Output the [x, y] coordinate of the center of the cell containing the given text.  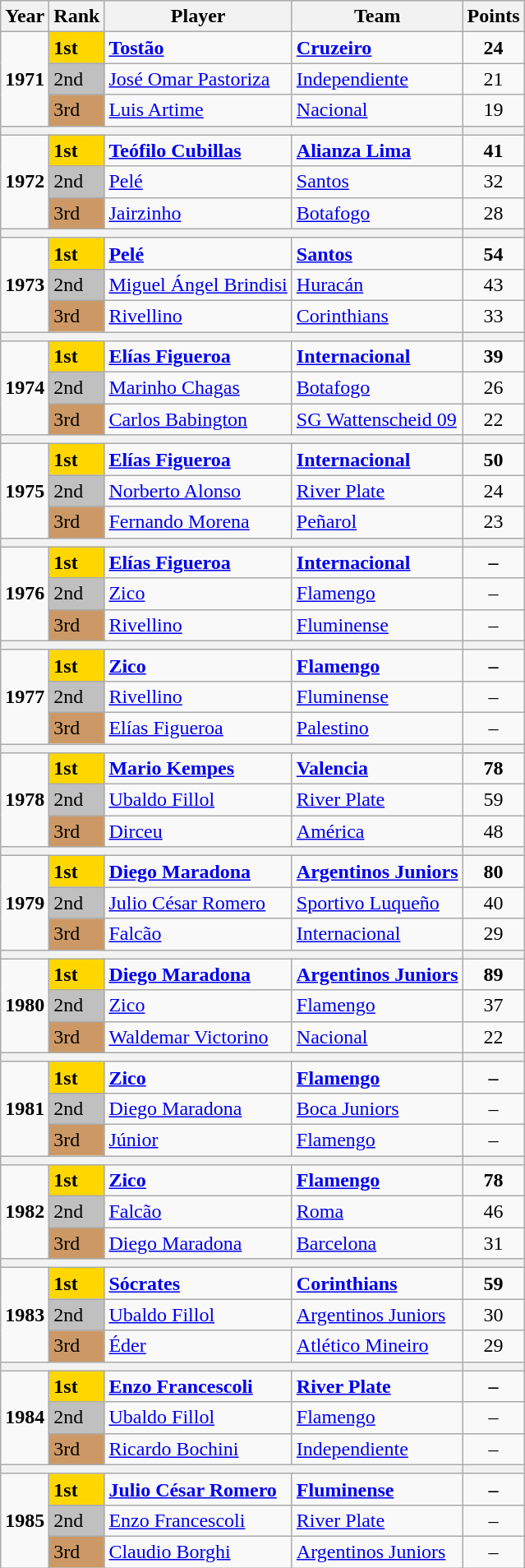
Carlos Babington [198, 419]
54 [493, 253]
Sportivo Luqueño [377, 903]
Cruzeiro [377, 48]
Dirceu [198, 831]
1974 [25, 388]
1973 [25, 284]
41 [493, 150]
80 [493, 872]
32 [493, 182]
1971 [25, 79]
40 [493, 903]
1980 [25, 1006]
1979 [25, 903]
1976 [25, 594]
37 [493, 1006]
Roma [377, 1212]
SG Wattenscheid 09 [377, 419]
Alianza Lima [377, 150]
José Omar Pastoriza [198, 79]
Teófilo Cubillas [198, 150]
Player [198, 16]
1975 [25, 491]
31 [493, 1243]
Jairzinho [198, 213]
43 [493, 284]
48 [493, 831]
Claudio Borghi [198, 1552]
1977 [25, 696]
1982 [25, 1212]
Atlético Mineiro [377, 1346]
Ricardo Bochini [198, 1449]
América [377, 831]
Valencia [377, 769]
1981 [25, 1108]
Points [493, 16]
46 [493, 1212]
Marinho Chagas [198, 388]
19 [493, 110]
33 [493, 316]
Year [25, 16]
Tostão [198, 48]
39 [493, 357]
Miguel Ángel Brindisi [198, 284]
Mario Kempes [198, 769]
Waldemar Victorino [198, 1037]
Team [377, 16]
30 [493, 1315]
Barcelona [377, 1243]
28 [493, 213]
Júnior [198, 1140]
Luis Artime [198, 110]
1984 [25, 1418]
Boca Juniors [377, 1108]
Norberto Alonso [198, 491]
Fernando Morena [198, 522]
Huracán [377, 284]
1983 [25, 1315]
1985 [25, 1520]
1972 [25, 182]
23 [493, 522]
Peñarol [377, 522]
89 [493, 974]
50 [493, 460]
1978 [25, 800]
21 [493, 79]
Sócrates [198, 1284]
Éder [198, 1346]
Palestino [377, 728]
Rank [77, 16]
26 [493, 388]
